Return [x, y] of the center of cell containing provided text 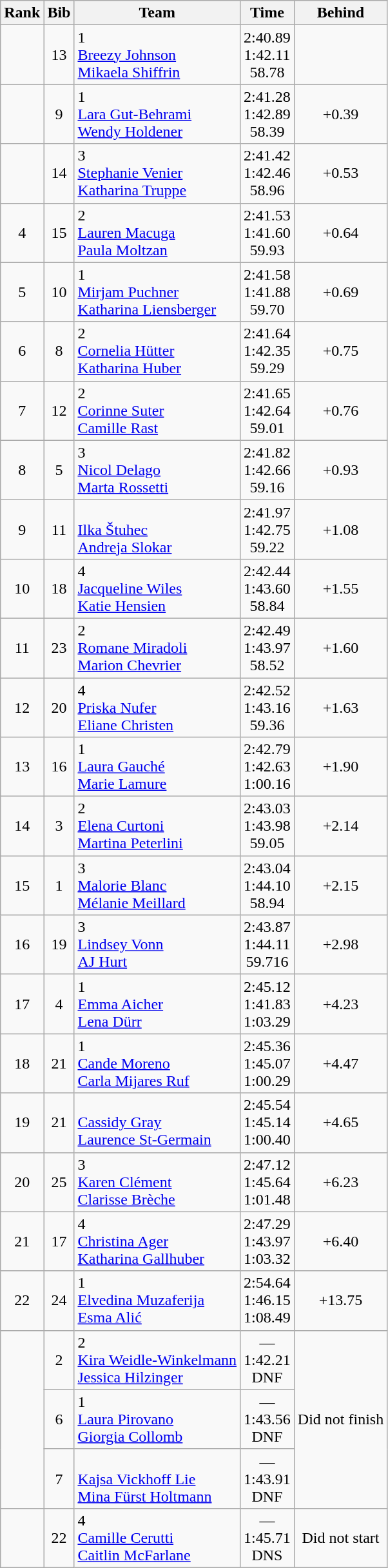
Team [157, 13]
+0.39 [340, 114]
2:45.121:41.831:03.29 [267, 1004]
+4.65 [340, 1123]
Behind [340, 13]
+2.14 [340, 826]
—1:43.56DNF [267, 1419]
+0.76 [340, 411]
+0.53 [340, 173]
+1.55 [340, 588]
+1.63 [340, 708]
2:54.641:46.151:08.49 [267, 1301]
1Mirjam PuchnerKatharina Liensberger [157, 292]
23 [59, 648]
2Elena CurtoniMartina Peterlini [157, 826]
2:41.421:42.4658.96 [267, 173]
2:43.041:44.1058.94 [267, 886]
Did not start [340, 1538]
1Emma AicherLena Dürr [157, 1004]
2:47.121:45.641:01.48 [267, 1182]
2:40.891:42.1158.78 [267, 55]
1Lara Gut-BehramiWendy Holdener [157, 114]
3Karen ClémentClarisse Brèche [157, 1182]
+13.75 [340, 1301]
2:41.641:42.3559.29 [267, 351]
2Corinne SuterCamille Rast [157, 411]
+0.75 [340, 351]
24 [59, 1301]
2:41.531:41.6059.93 [267, 233]
2:42.791:42.631:00.16 [267, 767]
1Cande MorenoCarla Mijares Ruf [157, 1063]
4Camille CeruttiCaitlin McFarlane [157, 1538]
+2.15 [340, 886]
+1.90 [340, 767]
2:43.871:44.1159.716 [267, 945]
2:42.491:43.9758.52 [267, 648]
2:45.541:45.141:00.40 [267, 1123]
Kajsa Vickhoff LieMina Fürst Holtmann [157, 1478]
Bib [59, 13]
1Elvedina MuzaferijaEsma Alić [157, 1301]
2:43.031:43.9859.05 [267, 826]
2:47.291:43.971:03.32 [267, 1241]
+0.93 [340, 470]
2:42.521:43.1659.36 [267, 708]
2:42.441:43.6058.84 [267, 588]
+0.64 [340, 233]
—1:45.71DNS [267, 1538]
2:41.28 1:42.8958.39 [267, 114]
1 [59, 886]
2Kira Weidle-WinkelmannJessica Hilzinger [157, 1360]
+2.98 [340, 945]
2:41.651:42.6459.01 [267, 411]
3Stephanie VenierKatharina Truppe [157, 173]
Time [267, 13]
4Christina AgerKatharina Gallhuber [157, 1241]
2Romane MiradoliMarion Chevrier [157, 648]
+4.47 [340, 1063]
4Jacqueline WilesKatie Hensien [157, 588]
4Priska NuferEliane Christen [157, 708]
3Lindsey VonnAJ Hurt [157, 945]
2Lauren MacugaPaula Moltzan [157, 233]
+1.08 [340, 529]
+0.69 [340, 292]
2Cornelia HütterKatharina Huber [157, 351]
25 [59, 1182]
2:41.971:42.7559.22 [267, 529]
+1.60 [340, 648]
+6.40 [340, 1241]
3 [59, 826]
2 [59, 1360]
—1:42.21DNF [267, 1360]
3Malorie BlancMélanie Meillard [157, 886]
3Nicol DelagoMarta Rossetti [157, 470]
2:41.821:42.6659.16 [267, 470]
Cassidy GrayLaurence St-Germain [157, 1123]
—1:43.91DNF [267, 1478]
1Breezy JohnsonMikaela Shiffrin [157, 55]
2:41.581:41.8859.70 [267, 292]
+4.23 [340, 1004]
+6.23 [340, 1182]
2:45.361:45.071:00.29 [267, 1063]
Rank [22, 13]
Did not finish [340, 1419]
1Laura PirovanoGiorgia Collomb [157, 1419]
1Laura GauchéMarie Lamure [157, 767]
Ilka ŠtuhecAndreja Slokar [157, 529]
